Extract the [X, Y] coordinate from the center of the cell holding the provided text.  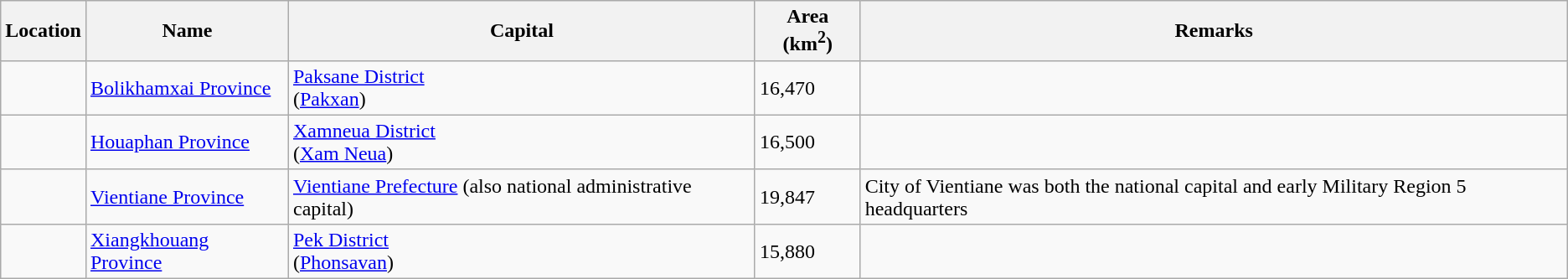
Remarks [1214, 31]
Area (km2) [807, 31]
Paksane District(Pakxan) [521, 87]
15,880 [807, 251]
Name [187, 31]
Xiangkhouang Province [187, 251]
Vientiane Province [187, 196]
City of Vientiane was both the national capital and early Military Region 5 headquarters [1214, 196]
16,470 [807, 87]
19,847 [807, 196]
Location [44, 31]
Bolikhamxai Province [187, 87]
16,500 [807, 142]
Xamneua District(Xam Neua) [521, 142]
Houaphan Province [187, 142]
Pek District(Phonsavan) [521, 251]
Vientiane Prefecture (also national administrative capital) [521, 196]
Capital [521, 31]
